Pinpoint the cell where the given text exists, returning its [x, y] midpoint coordinate. 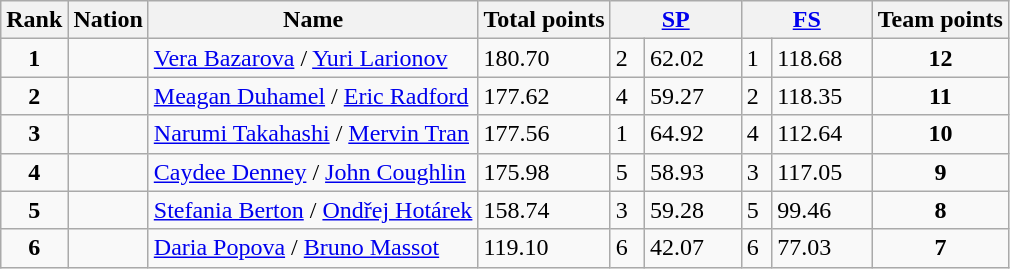
SP [676, 20]
112.64 [822, 134]
Nation [108, 20]
180.70 [544, 58]
177.62 [544, 96]
10 [940, 134]
7 [940, 248]
177.56 [544, 134]
Rank [34, 20]
117.05 [822, 172]
Stefania Berton / Ondřej Hotárek [313, 210]
59.27 [692, 96]
99.46 [822, 210]
64.92 [692, 134]
12 [940, 58]
FS [806, 20]
Meagan Duhamel / Eric Radford [313, 96]
Caydee Denney / John Coughlin [313, 172]
Name [313, 20]
Vera Bazarova / Yuri Larionov [313, 58]
118.68 [822, 58]
9 [940, 172]
118.35 [822, 96]
59.28 [692, 210]
77.03 [822, 248]
62.02 [692, 58]
119.10 [544, 248]
Narumi Takahashi / Mervin Tran [313, 134]
Team points [940, 20]
42.07 [692, 248]
8 [940, 210]
175.98 [544, 172]
Total points [544, 20]
58.93 [692, 172]
Daria Popova / Bruno Massot [313, 248]
158.74 [544, 210]
11 [940, 96]
